Output the (x, y) coordinate of the center of the cell containing the given text.  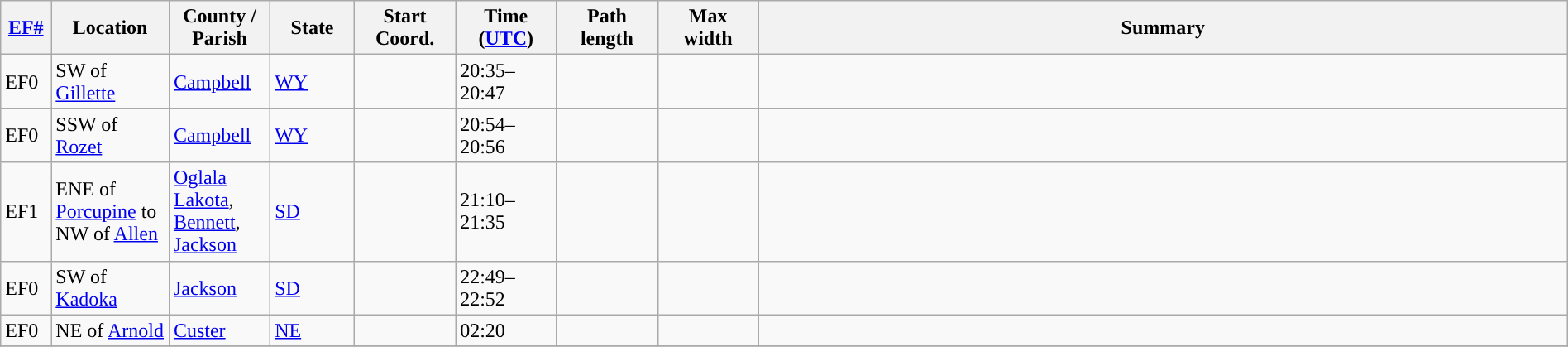
EF# (26, 28)
SW of Gillette (111, 81)
Start Coord. (404, 28)
20:35–20:47 (506, 81)
Custer (219, 330)
County / Parish (219, 28)
Oglala Lakota, Bennett, Jackson (219, 212)
Time (UTC) (506, 28)
NE of Arnold (111, 330)
NE (313, 330)
Jackson (219, 288)
Summary (1163, 28)
Location (111, 28)
Path length (607, 28)
SW of Kadoka (111, 288)
ENE of Porcupine to NW of Allen (111, 212)
02:20 (506, 330)
22:49–22:52 (506, 288)
EF1 (26, 212)
Max width (708, 28)
SSW of Rozet (111, 136)
20:54–20:56 (506, 136)
State (313, 28)
21:10–21:35 (506, 212)
